Pinpoint the cell where the given text exists, returning its [X, Y] midpoint coordinate. 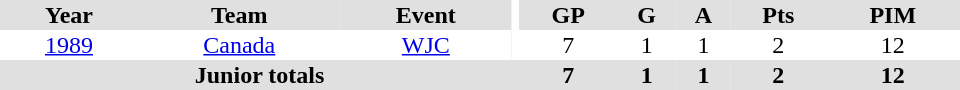
GP [568, 15]
G [646, 15]
Team [240, 15]
Event [426, 15]
WJC [426, 45]
Junior totals [260, 75]
PIM [893, 15]
Canada [240, 45]
A [704, 15]
Year [69, 15]
Pts [778, 15]
1989 [69, 45]
